Locate the cell with the specified text and output its [x, y] center coordinate. 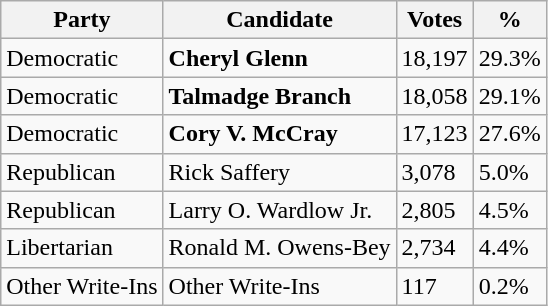
117 [434, 286]
17,123 [434, 134]
18,058 [434, 96]
Talmadge Branch [280, 96]
29.3% [510, 58]
4.5% [510, 210]
Larry O. Wardlow Jr. [280, 210]
Cory V. McCray [280, 134]
Votes [434, 20]
29.1% [510, 96]
5.0% [510, 172]
27.6% [510, 134]
0.2% [510, 286]
Libertarian [82, 248]
4.4% [510, 248]
2,734 [434, 248]
Ronald M. Owens-Bey [280, 248]
Rick Saffery [280, 172]
2,805 [434, 210]
% [510, 20]
18,197 [434, 58]
Party [82, 20]
3,078 [434, 172]
Candidate [280, 20]
Cheryl Glenn [280, 58]
